Extract the (X, Y) coordinate from the center of the cell holding the provided text.  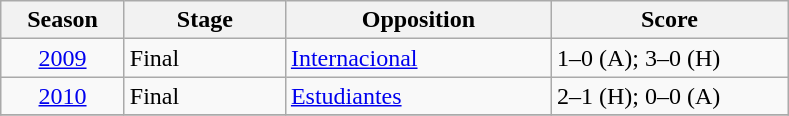
Opposition (418, 20)
2–1 (H); 0–0 (A) (669, 96)
2010 (63, 96)
Season (63, 20)
2009 (63, 58)
1–0 (A); 3–0 (H) (669, 58)
Score (669, 20)
Estudiantes (418, 96)
Internacional (418, 58)
Stage (204, 20)
